Detect which cell encompasses the target text, then output its (x, y) center coordinate. 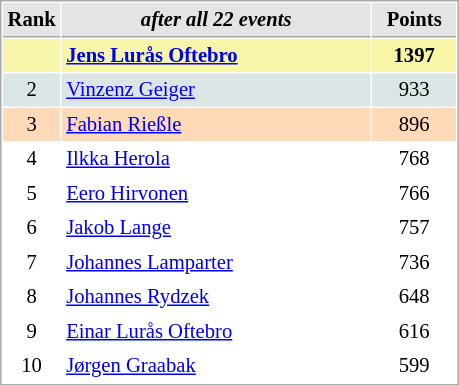
933 (414, 90)
616 (414, 332)
766 (414, 194)
Ilkka Herola (216, 158)
Jakob Lange (216, 228)
736 (414, 262)
Fabian Rießle (216, 124)
648 (414, 296)
599 (414, 366)
Rank (32, 20)
3 (32, 124)
Jens Lurås Oftebro (216, 56)
Johannes Rydzek (216, 296)
Vinzenz Geiger (216, 90)
Points (414, 20)
Johannes Lamparter (216, 262)
9 (32, 332)
8 (32, 296)
6 (32, 228)
2 (32, 90)
5 (32, 194)
Einar Lurås Oftebro (216, 332)
10 (32, 366)
Jørgen Graabak (216, 366)
1397 (414, 56)
7 (32, 262)
757 (414, 228)
768 (414, 158)
Eero Hirvonen (216, 194)
896 (414, 124)
4 (32, 158)
after all 22 events (216, 20)
